Determine the [x, y] coordinate at the center of the cell enclosing the given text.  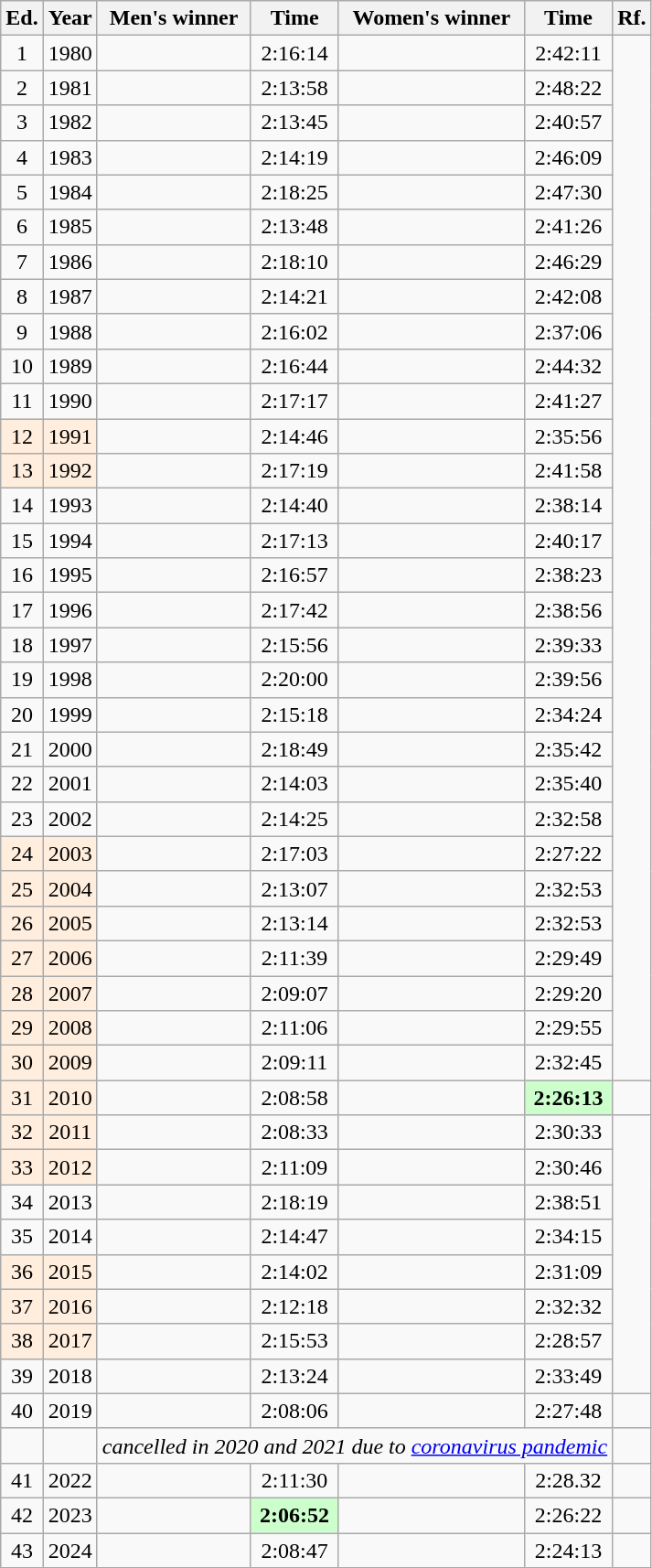
1981 [69, 88]
11 [22, 401]
2:32:58 [568, 819]
2019 [69, 1411]
2:42:08 [568, 296]
23 [22, 819]
18 [22, 645]
30 [22, 1063]
2014 [69, 1237]
19 [22, 680]
2:14:47 [294, 1237]
2:33:49 [568, 1376]
2:46:09 [568, 157]
2:14:02 [294, 1272]
12 [22, 436]
2001 [69, 784]
2:18:19 [294, 1202]
1989 [69, 366]
2:14:19 [294, 157]
1 [22, 53]
2:18:10 [294, 262]
2:17:13 [294, 541]
2002 [69, 819]
2:14:21 [294, 296]
1995 [69, 575]
43 [22, 1551]
2:09:07 [294, 993]
2:18:25 [294, 192]
4 [22, 157]
2:13:14 [294, 923]
5 [22, 192]
2:26:22 [568, 1515]
33 [22, 1167]
2:14:46 [294, 436]
26 [22, 923]
2007 [69, 993]
2:35:56 [568, 436]
2:27:48 [568, 1411]
2:15:18 [294, 714]
2:26:13 [568, 1098]
2:08:33 [294, 1133]
2:44:32 [568, 366]
39 [22, 1376]
2:32:45 [568, 1063]
1982 [69, 123]
21 [22, 749]
2:16:44 [294, 366]
Men's winner [174, 18]
42 [22, 1515]
28 [22, 993]
29 [22, 1028]
6 [22, 227]
2:28:57 [568, 1341]
2:16:14 [294, 53]
2018 [69, 1376]
2:41:58 [568, 471]
2:13:48 [294, 227]
2:11:39 [294, 958]
2:24:13 [568, 1551]
Year [69, 18]
2:14:40 [294, 506]
2:15:56 [294, 645]
2:30:46 [568, 1167]
2:46:29 [568, 262]
2017 [69, 1341]
2:38:56 [568, 610]
2:39:56 [568, 680]
2:34:24 [568, 714]
20 [22, 714]
1984 [69, 192]
14 [22, 506]
25 [22, 888]
1994 [69, 541]
2012 [69, 1167]
2:16:02 [294, 331]
1996 [69, 610]
2:11:30 [294, 1480]
1987 [69, 296]
2004 [69, 888]
2000 [69, 749]
2013 [69, 1202]
2024 [69, 1551]
Women's winner [432, 18]
2:14:25 [294, 819]
36 [22, 1272]
2:09:11 [294, 1063]
2:17:19 [294, 471]
17 [22, 610]
2:14:03 [294, 784]
2016 [69, 1306]
2:29:55 [568, 1028]
2:13:07 [294, 888]
2:17:03 [294, 854]
22 [22, 784]
2:20:00 [294, 680]
2:27:22 [568, 854]
2:48:22 [568, 88]
2:06:52 [294, 1515]
2010 [69, 1098]
2005 [69, 923]
2011 [69, 1133]
1986 [69, 262]
40 [22, 1411]
24 [22, 854]
15 [22, 541]
2:30:33 [568, 1133]
2:41:26 [568, 227]
2:08:58 [294, 1098]
2:35:42 [568, 749]
2:32:32 [568, 1306]
9 [22, 331]
2:18:49 [294, 749]
2:42:11 [568, 53]
2:35:40 [568, 784]
2:13:24 [294, 1376]
Rf. [632, 18]
2:34:15 [568, 1237]
37 [22, 1306]
2:38:51 [568, 1202]
27 [22, 958]
2003 [69, 854]
2008 [69, 1028]
1991 [69, 436]
cancelled in 2020 and 2021 due to coronavirus pandemic [355, 1445]
1990 [69, 401]
2006 [69, 958]
2:39:33 [568, 645]
16 [22, 575]
2:47:30 [568, 192]
10 [22, 366]
2:41:27 [568, 401]
2:29:20 [568, 993]
1988 [69, 331]
2:15:53 [294, 1341]
2:11:06 [294, 1028]
2009 [69, 1063]
2:31:09 [568, 1272]
1999 [69, 714]
38 [22, 1341]
1992 [69, 471]
41 [22, 1480]
2:17:42 [294, 610]
2:40:57 [568, 123]
2:29:49 [568, 958]
3 [22, 123]
2 [22, 88]
1993 [69, 506]
34 [22, 1202]
1998 [69, 680]
2:12:18 [294, 1306]
13 [22, 471]
2:08:47 [294, 1551]
31 [22, 1098]
2:28.32 [568, 1480]
7 [22, 262]
2015 [69, 1272]
2:17:17 [294, 401]
2:40:17 [568, 541]
1997 [69, 645]
32 [22, 1133]
35 [22, 1237]
Ed. [22, 18]
1985 [69, 227]
2023 [69, 1515]
2:13:45 [294, 123]
2:13:58 [294, 88]
1983 [69, 157]
8 [22, 296]
2:38:23 [568, 575]
2:38:14 [568, 506]
1980 [69, 53]
2:37:06 [568, 331]
2:11:09 [294, 1167]
2:16:57 [294, 575]
2:08:06 [294, 1411]
2022 [69, 1480]
